From the cell containing the given text, extract its center point as [X, Y] coordinate. 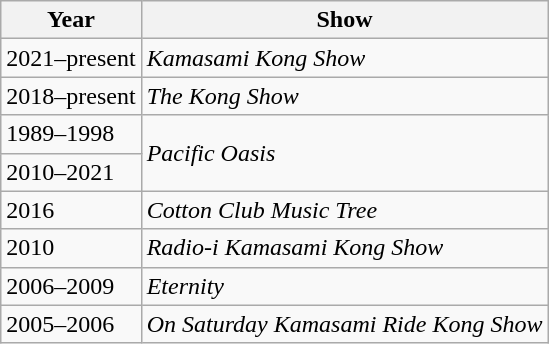
Pacific Oasis [344, 153]
2006–2009 [71, 286]
2005–2006 [71, 324]
2010–2021 [71, 172]
Cotton Club Music Tree [344, 210]
Radio-i Kamasami Kong Show [344, 248]
Kamasami Kong Show [344, 58]
The Kong Show [344, 96]
2018–present [71, 96]
2021–present [71, 58]
Show [344, 20]
Eternity [344, 286]
On Saturday Kamasami Ride Kong Show [344, 324]
Year [71, 20]
1989–1998 [71, 134]
2016 [71, 210]
2010 [71, 248]
